Extract the (X, Y) coordinate from the center of the cell holding the provided text.  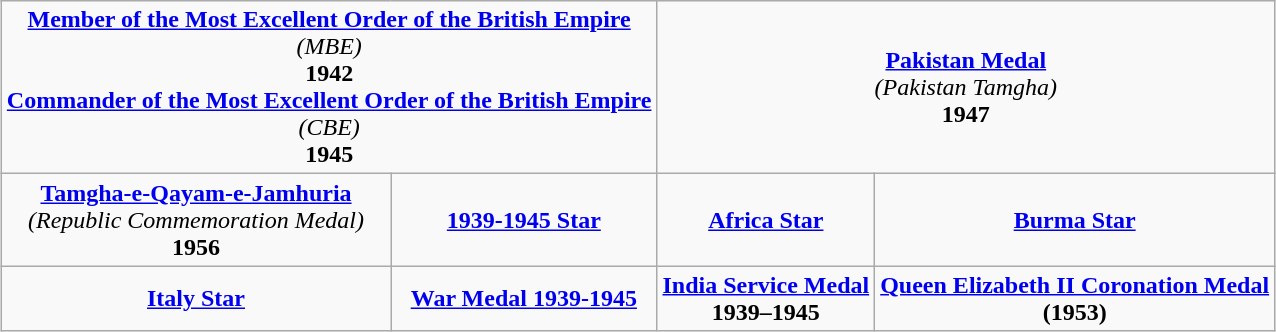
Burma Star (1075, 220)
Member of the Most Excellent Order of the British Empire(MBE)1942Commander of the Most Excellent Order of the British Empire(CBE)1945 (329, 88)
Pakistan Medal(Pakistan Tamgha)1947 (966, 88)
Africa Star (766, 220)
War Medal 1939-1945 (524, 298)
Italy Star (196, 298)
Queen Elizabeth II Coronation Medal(1953) (1075, 298)
India Service Medal1939–1945 (766, 298)
1939-1945 Star (524, 220)
Tamgha-e-Qayam-e-Jamhuria(Republic Commemoration Medal)1956 (196, 220)
